Locate the cell with the specified text and output its (x, y) center coordinate. 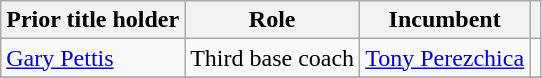
Role (272, 20)
Tony Perezchica (445, 58)
Third base coach (272, 58)
Gary Pettis (93, 58)
Incumbent (445, 20)
Prior title holder (93, 20)
